Capture the cell that displays the provided text and extract its [x, y] central coordinate. 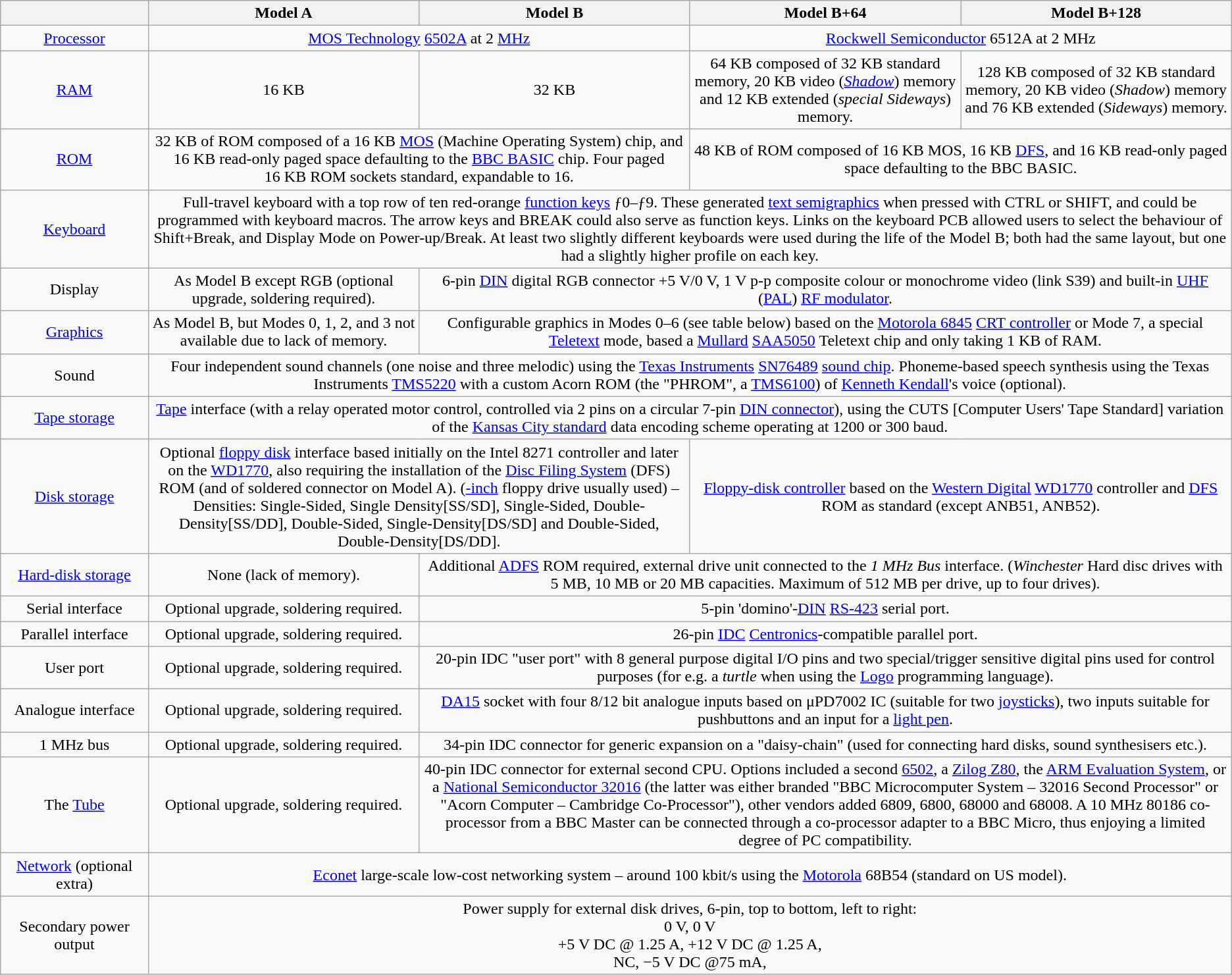
Model B+128 [1096, 13]
Model A [283, 13]
Hard-disk storage [75, 574]
Keyboard [75, 229]
48 KB of ROM composed of 16 KB MOS, 16 KB DFS, and 16 KB read-only paged space defaulting to the BBC BASIC. [961, 159]
16 KB [283, 90]
Power supply for external disk drives, 6-pin, top to bottom, left to right: 0 V, 0 V +5 V DC @ 1.25 A, +12 V DC @ 1.25 A, NC, −5 V DC @75 mA, [690, 935]
Serial interface [75, 608]
6-pin DIN digital RGB connector +5 V/0 V, 1 V p-p composite colour or monochrome video (link S39) and built-in UHF (PAL) RF modulator. [825, 290]
Rockwell Semiconductor 6512A at 2 MHz [961, 38]
Tape storage [75, 417]
1 MHz bus [75, 745]
32 KB [554, 90]
As Model B, but Modes 0, 1, 2, and 3 not available due to lack of memory. [283, 332]
Parallel interface [75, 634]
34-pin IDC connector for generic expansion on a "daisy-chain" (used for connecting hard disks, sound synthesisers etc.). [825, 745]
None (lack of memory). [283, 574]
26-pin IDC Centronics-compatible parallel port. [825, 634]
Network (optional extra) [75, 874]
128 KB composed of 32 KB standard memory, 20 KB video (Shadow) memory and 76 KB extended (Sideways) memory. [1096, 90]
Graphics [75, 332]
As Model B except RGB (optional upgrade, soldering required). [283, 290]
MOS Technology 6502A at 2 MHz [419, 38]
5-pin 'domino'-DIN RS-423 serial port. [825, 608]
RAM [75, 90]
Analogue interface [75, 711]
Floppy-disk controller based on the Western Digital WD1770 controller and DFS ROM as standard (except ANB51, ANB52). [961, 496]
Model B [554, 13]
Disk storage [75, 496]
User port [75, 668]
Sound [75, 375]
64 KB composed of 32 KB standard memory, 20 KB video (Shadow) memory and 12 KB extended (special Sideways) memory. [825, 90]
ROM [75, 159]
Processor [75, 38]
Display [75, 290]
Secondary power output [75, 935]
Econet large-scale low-cost networking system – around 100 kbit/s using the Motorola 68B54 (standard on US model). [690, 874]
Model B+64 [825, 13]
The Tube [75, 805]
